Pinpoint the cell where the given text exists, returning its [x, y] midpoint coordinate. 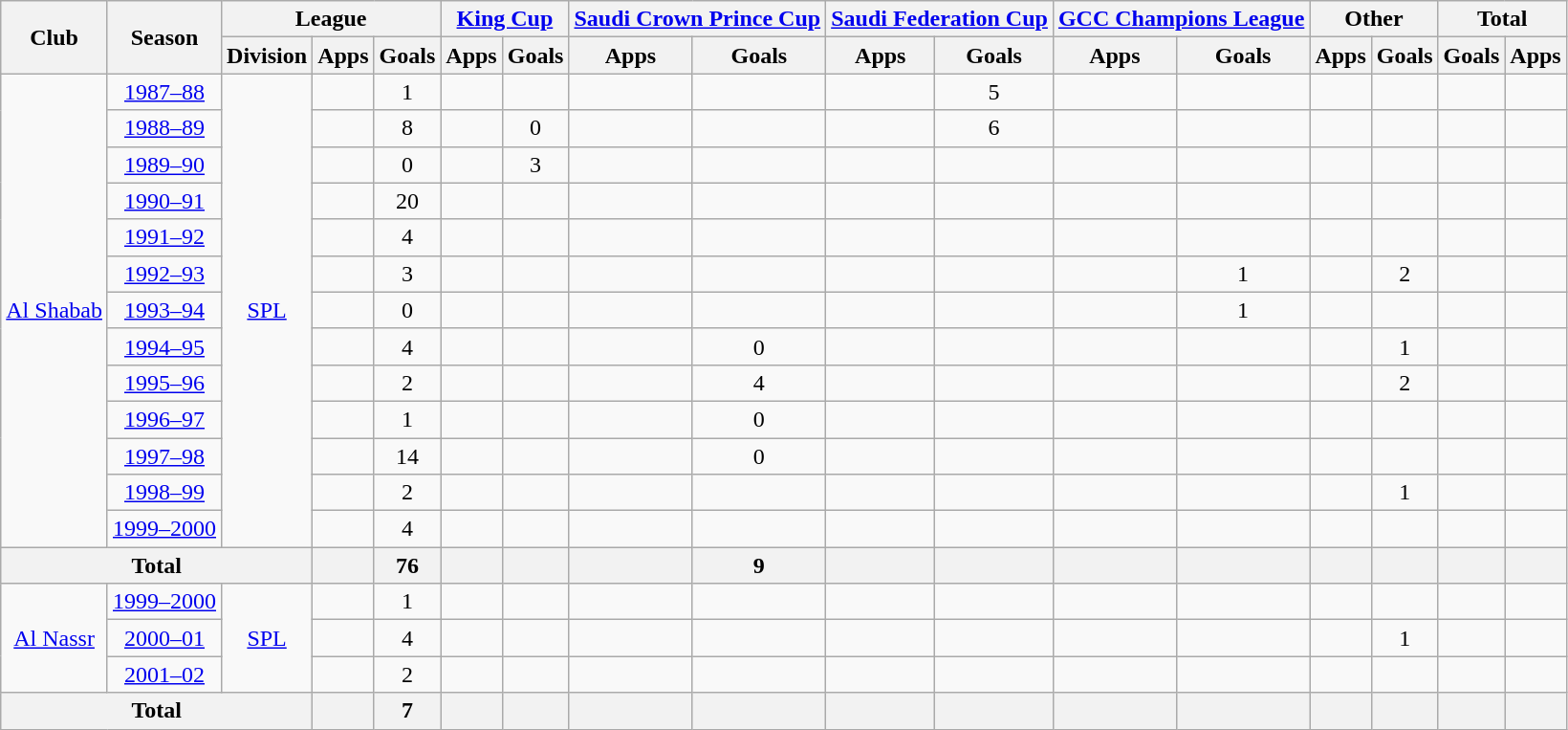
1988–89 [164, 128]
1987–88 [164, 92]
1990–91 [164, 201]
76 [407, 565]
1995–96 [164, 383]
League [331, 19]
8 [407, 128]
1998–99 [164, 493]
Saudi Federation Cup [940, 19]
Division [268, 55]
2000–01 [164, 638]
Club [54, 37]
5 [994, 92]
2001–02 [164, 675]
Saudi Crown Prince Cup [698, 19]
Al Nassr [54, 638]
1993–94 [164, 310]
Other [1374, 19]
7 [407, 711]
King Cup [505, 19]
6 [994, 128]
1997–98 [164, 456]
1991–92 [164, 237]
GCC Champions League [1181, 19]
Al Shabab [54, 310]
1992–93 [164, 274]
20 [407, 201]
14 [407, 456]
1994–95 [164, 346]
1989–90 [164, 165]
9 [759, 565]
Season [164, 37]
1996–97 [164, 419]
